Locate the cell with the specified text and output its [X, Y] center coordinate. 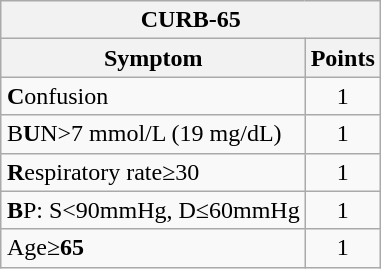
Symptom [153, 58]
CURB-65 [190, 20]
BUN>7 mmol/L (19 mg/dL) [153, 134]
Points [342, 58]
Confusion [153, 96]
Age≥65 [153, 248]
Respiratory rate≥30 [153, 172]
BP: S<90mmHg, D≤60mmHg [153, 210]
